Find where the given text appears and provide that cell's center as (x, y) coordinate. 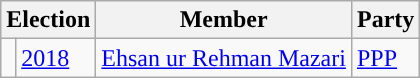
2018 (56, 58)
Member (224, 20)
PPP (385, 58)
Party (385, 20)
Election (48, 20)
Ehsan ur Rehman Mazari (224, 58)
